Pinpoint the cell where the given text exists, returning its [x, y] midpoint coordinate. 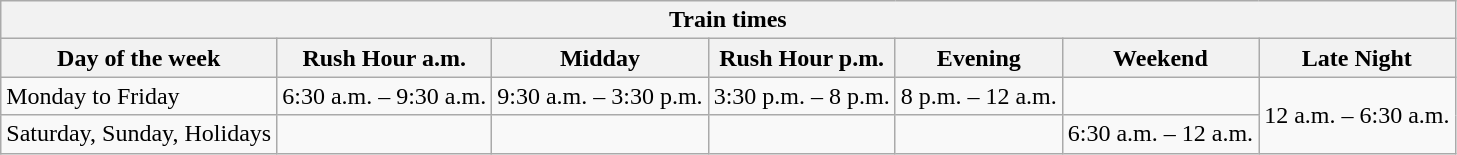
Weekend [1160, 58]
Train times [728, 20]
9:30 a.m. – 3:30 p.m. [600, 96]
Day of the week [139, 58]
Rush Hour p.m. [802, 58]
Midday [600, 58]
8 p.m. – 12 a.m. [978, 96]
3:30 p.m. – 8 p.m. [802, 96]
Rush Hour a.m. [384, 58]
12 a.m. – 6:30 a.m. [1357, 115]
Late Night [1357, 58]
Monday to Friday [139, 96]
Saturday, Sunday, Holidays [139, 134]
6:30 a.m. – 9:30 a.m. [384, 96]
6:30 a.m. – 12 a.m. [1160, 134]
Evening [978, 58]
